From the cell containing the given text, extract its center point as [x, y] coordinate. 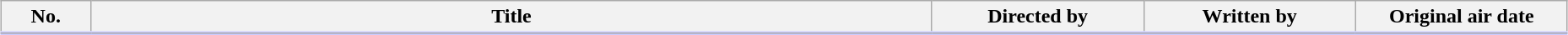
Written by [1249, 17]
Title [511, 17]
Original air date [1462, 17]
No. [46, 17]
Directed by [1038, 17]
